Find where the given text appears and provide that cell's center as [x, y] coordinate. 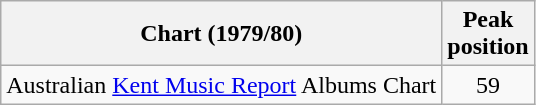
59 [488, 85]
Chart (1979/80) [222, 34]
Australian Kent Music Report Albums Chart [222, 85]
Peakposition [488, 34]
